Pinpoint the cell where the given text exists, returning its (x, y) midpoint coordinate. 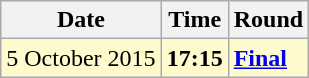
Final (268, 58)
5 October 2015 (81, 58)
Date (81, 20)
Time (194, 20)
17:15 (194, 58)
Round (268, 20)
